Search for the cell housing the specified text and yield its (x, y) center coordinate. 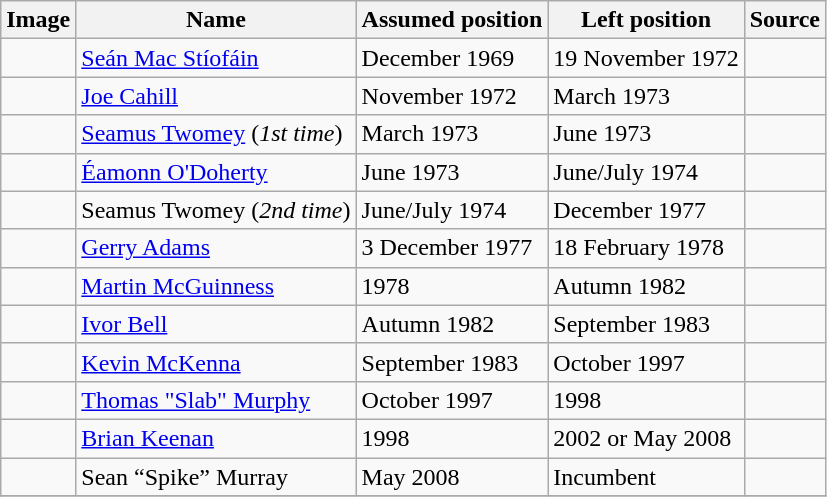
Éamonn O'Doherty (216, 172)
Left position (646, 20)
Sean “Spike” Murray (216, 477)
Name (216, 20)
Seamus Twomey (1st time) (216, 134)
Seamus Twomey (2nd time) (216, 210)
Incumbent (646, 477)
Source (784, 20)
December 1977 (646, 210)
Brian Keenan (216, 438)
Ivor Bell (216, 324)
Image (38, 20)
Gerry Adams (216, 248)
2002 or May 2008 (646, 438)
Assumed position (452, 20)
3 December 1977 (452, 248)
Seán Mac Stíofáin (216, 58)
May 2008 (452, 477)
December 1969 (452, 58)
Joe Cahill (216, 96)
19 November 1972 (646, 58)
Thomas "Slab" Murphy (216, 400)
1978 (452, 286)
November 1972 (452, 96)
Kevin McKenna (216, 362)
18 February 1978 (646, 248)
Martin McGuinness (216, 286)
